For the text-containing cell, return its midpoint in (x, y) coordinate format. 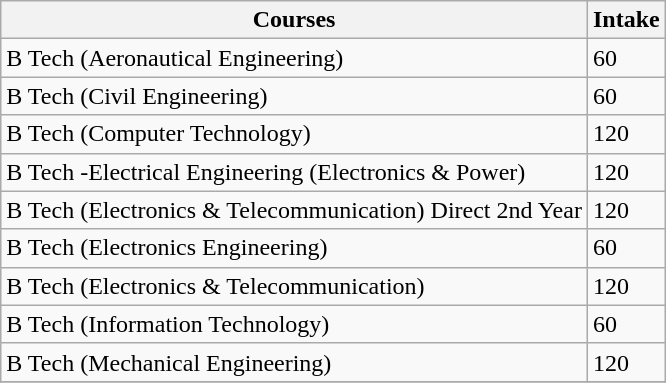
B Tech (Computer Technology) (294, 134)
B Tech (Aeronautical Engineering) (294, 58)
B Tech (Electronics Engineering) (294, 248)
B Tech -Electrical Engineering (Electronics & Power) (294, 172)
B Tech (Information Technology) (294, 324)
B Tech (Electronics & Telecommunication) (294, 286)
Intake (626, 20)
Courses (294, 20)
B Tech (Electronics & Telecommunication) Direct 2nd Year (294, 210)
B Tech (Civil Engineering) (294, 96)
B Tech (Mechanical Engineering) (294, 362)
